Search for the cell housing the specified text and yield its (X, Y) center coordinate. 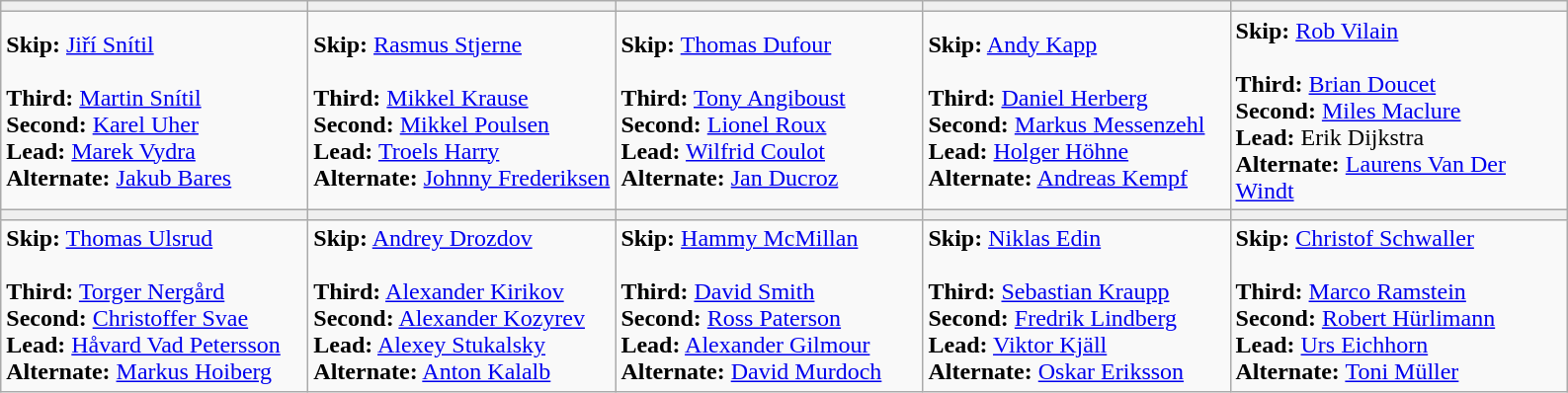
Skip: Thomas DufourThird: Tony Angiboust Second: Lionel Roux Lead: Wilfrid Coulot Alternate: Jan Ducroz (769, 111)
Skip: Rob VilainThird: Brian Doucet Second: Miles Maclure Lead: Erik Dijkstra Alternate: Laurens Van Der Windt (1399, 111)
Skip: Niklas EdinThird: Sebastian Kraupp Second: Fredrik Lindberg Lead: Viktor Kjäll Alternate: Oskar Eriksson (1077, 306)
Skip: Andrey DrozdovThird: Alexander Kirikov Second: Alexander Kozyrev Lead: Alexey Stukalsky Alternate: Anton Kalalb (462, 306)
Skip: Andy KappThird: Daniel Herberg Second: Markus Messenzehl Lead: Holger Höhne Alternate: Andreas Kempf (1077, 111)
Skip: Christof SchwallerThird: Marco Ramstein Second: Robert Hürlimann Lead: Urs Eichhorn Alternate: Toni Müller (1399, 306)
Skip: Thomas UlsrudThird: Torger Nergård Second: Christoffer Svae Lead: Håvard Vad Petersson Alternate: Markus Hoiberg (154, 306)
Skip: Hammy McMillanThird: David Smith Second: Ross Paterson Lead: Alexander Gilmour Alternate: David Murdoch (769, 306)
Skip: Jiří SnítilThird: Martin Snítil Second: Karel Uher Lead: Marek Vydra Alternate: Jakub Bares (154, 111)
Skip: Rasmus StjerneThird: Mikkel Krause Second: Mikkel Poulsen Lead: Troels Harry Alternate: Johnny Frederiksen (462, 111)
